Locate the cell with the specified text and output its [X, Y] center coordinate. 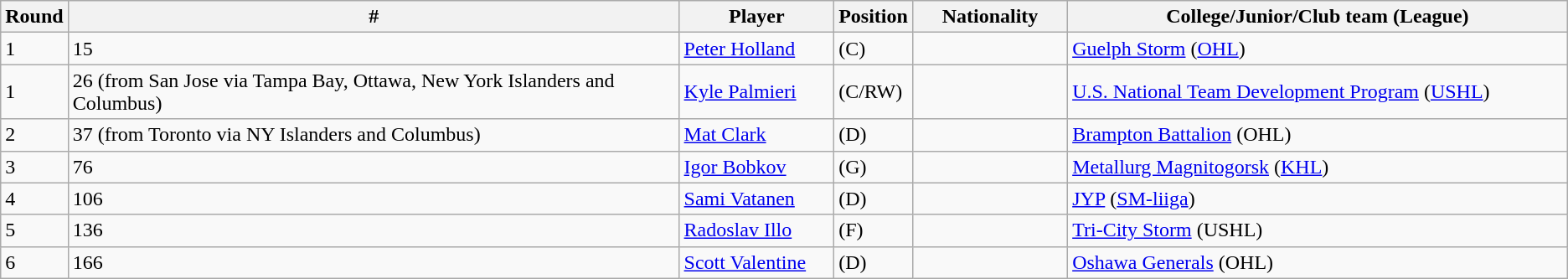
(F) [874, 230]
Igor Bobkov [757, 167]
15 [374, 49]
Player [757, 17]
Kyle Palmieri [757, 92]
Position [874, 17]
# [374, 17]
106 [374, 199]
JYP (SM-liiga) [1318, 199]
Peter Holland [757, 49]
37 (from Toronto via NY Islanders and Columbus) [374, 135]
Radoslav Illo [757, 230]
166 [374, 262]
2 [34, 135]
Scott Valentine [757, 262]
3 [34, 167]
(C/RW) [874, 92]
Round [34, 17]
Nationality [990, 17]
76 [374, 167]
College/Junior/Club team (League) [1318, 17]
5 [34, 230]
Sami Vatanen [757, 199]
Guelph Storm (OHL) [1318, 49]
6 [34, 262]
26 (from San Jose via Tampa Bay, Ottawa, New York Islanders and Columbus) [374, 92]
Brampton Battalion (OHL) [1318, 135]
136 [374, 230]
Metallurg Magnitogorsk (KHL) [1318, 167]
Tri-City Storm (USHL) [1318, 230]
(C) [874, 49]
Oshawa Generals (OHL) [1318, 262]
Mat Clark [757, 135]
(G) [874, 167]
U.S. National Team Development Program (USHL) [1318, 92]
4 [34, 199]
